Search for the cell housing the specified text and yield its (x, y) center coordinate. 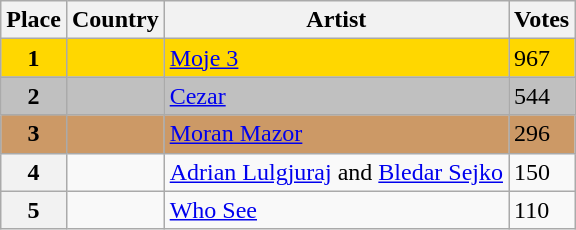
150 (541, 172)
Cezar (336, 96)
Moje 3 (336, 58)
Artist (336, 20)
Votes (541, 20)
296 (541, 134)
544 (541, 96)
Moran Mazor (336, 134)
Country (115, 20)
5 (34, 210)
2 (34, 96)
3 (34, 134)
110 (541, 210)
Who See (336, 210)
Adrian Lulgjuraj and Bledar Sejko (336, 172)
4 (34, 172)
967 (541, 58)
1 (34, 58)
Place (34, 20)
